Locate the cell with the specified text and output its (X, Y) center coordinate. 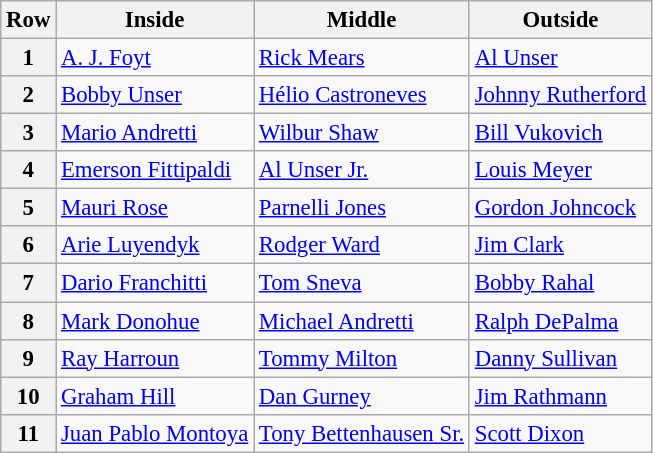
5 (28, 208)
Mario Andretti (155, 133)
Jim Clark (560, 245)
Ralph DePalma (560, 321)
Bill Vukovich (560, 133)
Scott Dixon (560, 433)
A. J. Foyt (155, 58)
Juan Pablo Montoya (155, 433)
Emerson Fittipaldi (155, 170)
Rick Mears (362, 58)
Dario Franchitti (155, 283)
Al Unser Jr. (362, 170)
10 (28, 396)
Gordon Johncock (560, 208)
Jim Rathmann (560, 396)
Johnny Rutherford (560, 95)
Hélio Castroneves (362, 95)
Michael Andretti (362, 321)
Bobby Unser (155, 95)
Tommy Milton (362, 358)
6 (28, 245)
1 (28, 58)
4 (28, 170)
Mauri Rose (155, 208)
Rodger Ward (362, 245)
Louis Meyer (560, 170)
Graham Hill (155, 396)
Outside (560, 20)
Middle (362, 20)
7 (28, 283)
Row (28, 20)
2 (28, 95)
Arie Luyendyk (155, 245)
Inside (155, 20)
Al Unser (560, 58)
11 (28, 433)
9 (28, 358)
Tony Bettenhausen Sr. (362, 433)
Danny Sullivan (560, 358)
Parnelli Jones (362, 208)
8 (28, 321)
Tom Sneva (362, 283)
Wilbur Shaw (362, 133)
Ray Harroun (155, 358)
Bobby Rahal (560, 283)
Mark Donohue (155, 321)
3 (28, 133)
Dan Gurney (362, 396)
